Scan for the cell matching the given text and deliver its [x, y] coordinate at center. 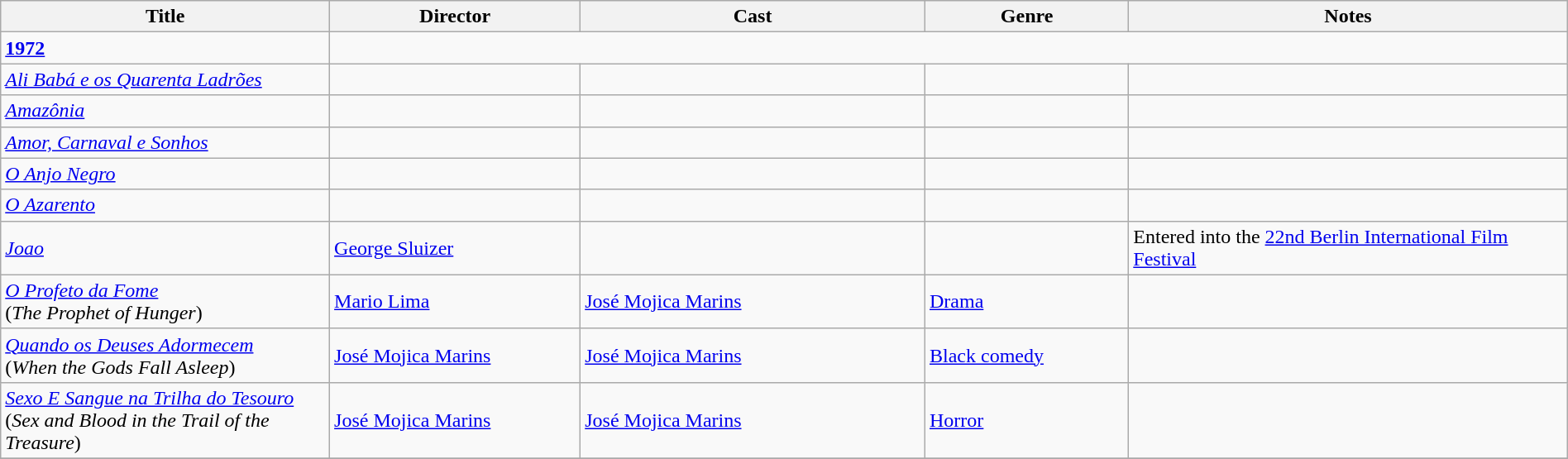
Director [455, 17]
Notes [1348, 17]
Horror [1026, 420]
O Profeto da Fome(The Prophet of Hunger) [165, 301]
Genre [1026, 17]
O Azarento [165, 205]
Mario Lima [455, 301]
Entered into the 22nd Berlin International Film Festival [1348, 248]
Amor, Carnaval e Sonhos [165, 142]
1972 [165, 48]
Title [165, 17]
Sexo E Sangue na Trilha do Tesouro(Sex and Blood in the Trail of the Treasure) [165, 420]
Joao [165, 248]
George Sluizer [455, 248]
Cast [753, 17]
Quando os Deuses Adormecem(When the Gods Fall Asleep) [165, 356]
Black comedy [1026, 356]
Drama [1026, 301]
Ali Babá e os Quarenta Ladrões [165, 79]
O Anjo Negro [165, 174]
Amazônia [165, 111]
